Provide the (x, y) coordinate of the cell's center where the given text is located.  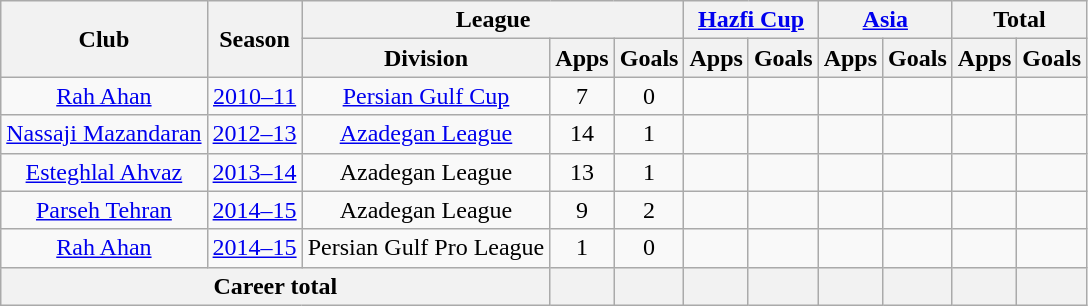
Parseh Tehran (104, 210)
2 (649, 210)
2013–14 (254, 172)
Esteghlal Ahvaz (104, 172)
Asia (885, 20)
Total (1019, 20)
14 (582, 134)
Persian Gulf Pro League (426, 248)
Career total (276, 286)
9 (582, 210)
13 (582, 172)
Season (254, 39)
2012–13 (254, 134)
2010–11 (254, 96)
Hazfi Cup (751, 20)
7 (582, 96)
Nassaji Mazandaran (104, 134)
League (493, 20)
Persian Gulf Cup (426, 96)
Division (426, 58)
Club (104, 39)
